Determine the (X, Y) coordinate at the center of the cell enclosing the given text.  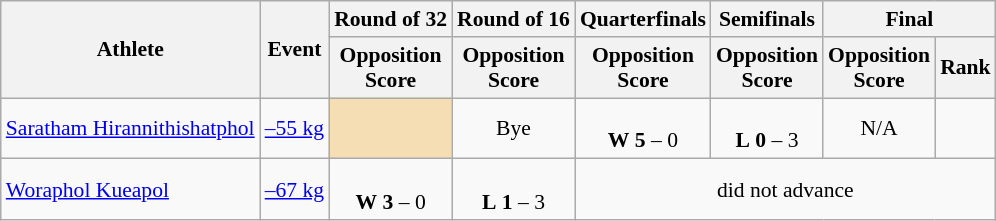
W 3 – 0 (390, 190)
Semifinals (767, 19)
Quarterfinals (643, 19)
L 0 – 3 (767, 128)
Bye (514, 128)
Round of 16 (514, 19)
Rank (966, 68)
–55 kg (294, 128)
Woraphol Kueapol (130, 190)
did not advance (786, 190)
–67 kg (294, 190)
Saratham Hirannithishatphol (130, 128)
Event (294, 50)
Final (910, 19)
Round of 32 (390, 19)
L 1 – 3 (514, 190)
W 5 – 0 (643, 128)
Athlete (130, 50)
N/A (879, 128)
